Locate the cell with the specified text and output its (X, Y) center coordinate. 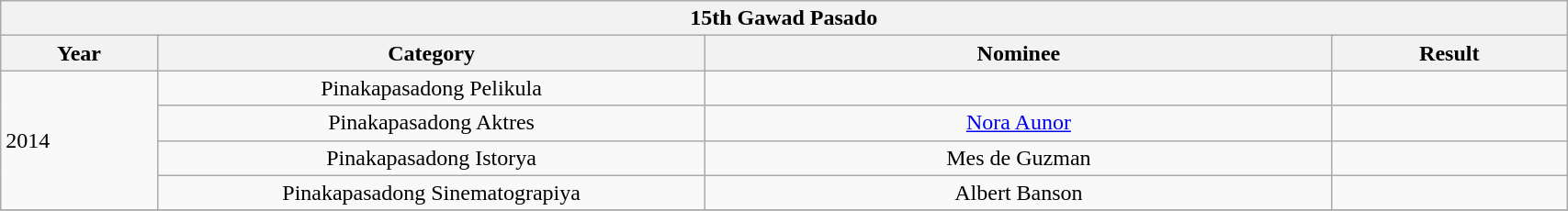
Albert Banson (1019, 193)
2014 (79, 140)
15th Gawad Pasado (784, 18)
Nora Aunor (1019, 123)
Pinakapasadong Aktres (432, 123)
Pinakapasadong Pelikula (432, 88)
Nominee (1019, 53)
Pinakapasadong Sinematograpiya (432, 193)
Pinakapasadong Istorya (432, 158)
Mes de Guzman (1019, 158)
Result (1450, 53)
Year (79, 53)
Category (432, 53)
